Provide the (X, Y) coordinate of the cell's center where the given text is located.  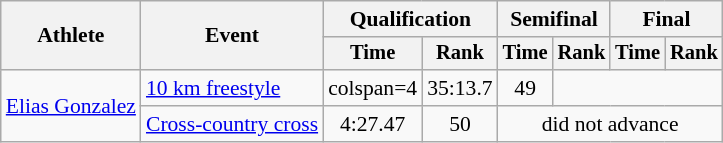
Semifinal (554, 19)
colspan=4 (372, 88)
50 (460, 124)
Elias Gonzalez (71, 106)
Final (666, 19)
4:27.47 (372, 124)
Athlete (71, 36)
Event (232, 36)
Cross-country cross (232, 124)
10 km freestyle (232, 88)
did not advance (610, 124)
49 (526, 88)
Qualification (410, 19)
35:13.7 (460, 88)
